Return the (x, y) coordinate for the center point of the cell that contains the specified text.  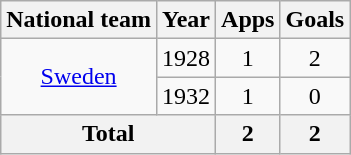
Goals (315, 20)
1928 (186, 58)
Apps (248, 20)
0 (315, 96)
Total (108, 134)
Sweden (79, 77)
1932 (186, 96)
National team (79, 20)
Year (186, 20)
